Return [X, Y] of the center of cell containing provided text 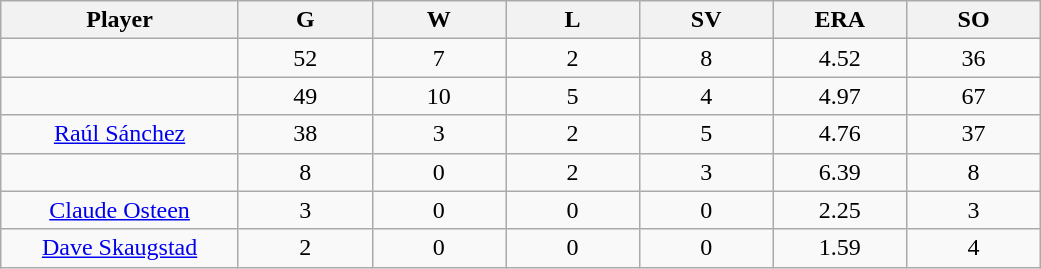
10 [439, 96]
37 [974, 134]
52 [305, 58]
W [439, 20]
38 [305, 134]
SO [974, 20]
G [305, 20]
Claude Osteen [120, 210]
SV [706, 20]
4.52 [840, 58]
7 [439, 58]
1.59 [840, 248]
4.97 [840, 96]
4.76 [840, 134]
67 [974, 96]
Dave Skaugstad [120, 248]
2.25 [840, 210]
L [573, 20]
36 [974, 58]
6.39 [840, 172]
Player [120, 20]
ERA [840, 20]
49 [305, 96]
Raúl Sánchez [120, 134]
